Capture the cell that displays the provided text and extract its (X, Y) central coordinate. 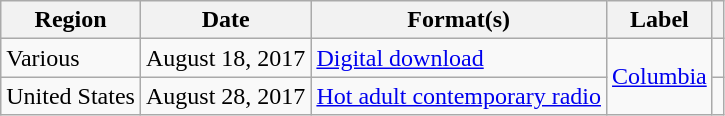
Digital download (459, 58)
Hot adult contemporary radio (459, 96)
Label (660, 20)
United States (71, 96)
Format(s) (459, 20)
August 18, 2017 (225, 58)
Columbia (660, 77)
Date (225, 20)
Various (71, 58)
August 28, 2017 (225, 96)
Region (71, 20)
